Detect which cell encompasses the target text, then output its [X, Y] center coordinate. 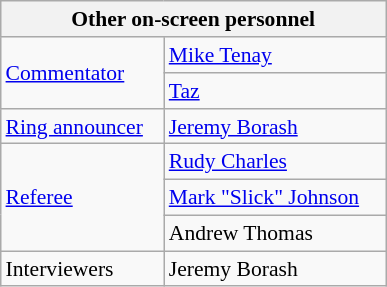
Ring announcer [82, 126]
Rudy Charles [275, 162]
Taz [275, 91]
Commentator [82, 72]
Referee [82, 198]
Interviewers [82, 269]
Andrew Thomas [275, 233]
Other on-screen personnel [194, 19]
Mark "Slick" Johnson [275, 197]
Mike Tenay [275, 55]
